Find where the given text appears and provide that cell's center as [X, Y] coordinate. 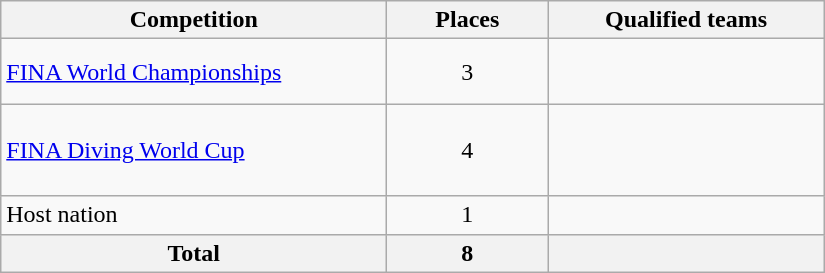
Places [468, 20]
FINA Diving World Cup [194, 150]
1 [468, 215]
Competition [194, 20]
Total [194, 253]
Qualified teams [686, 20]
3 [468, 72]
8 [468, 253]
4 [468, 150]
FINA World Championships [194, 72]
Host nation [194, 215]
